Detect which cell encompasses the target text, then output its (X, Y) center coordinate. 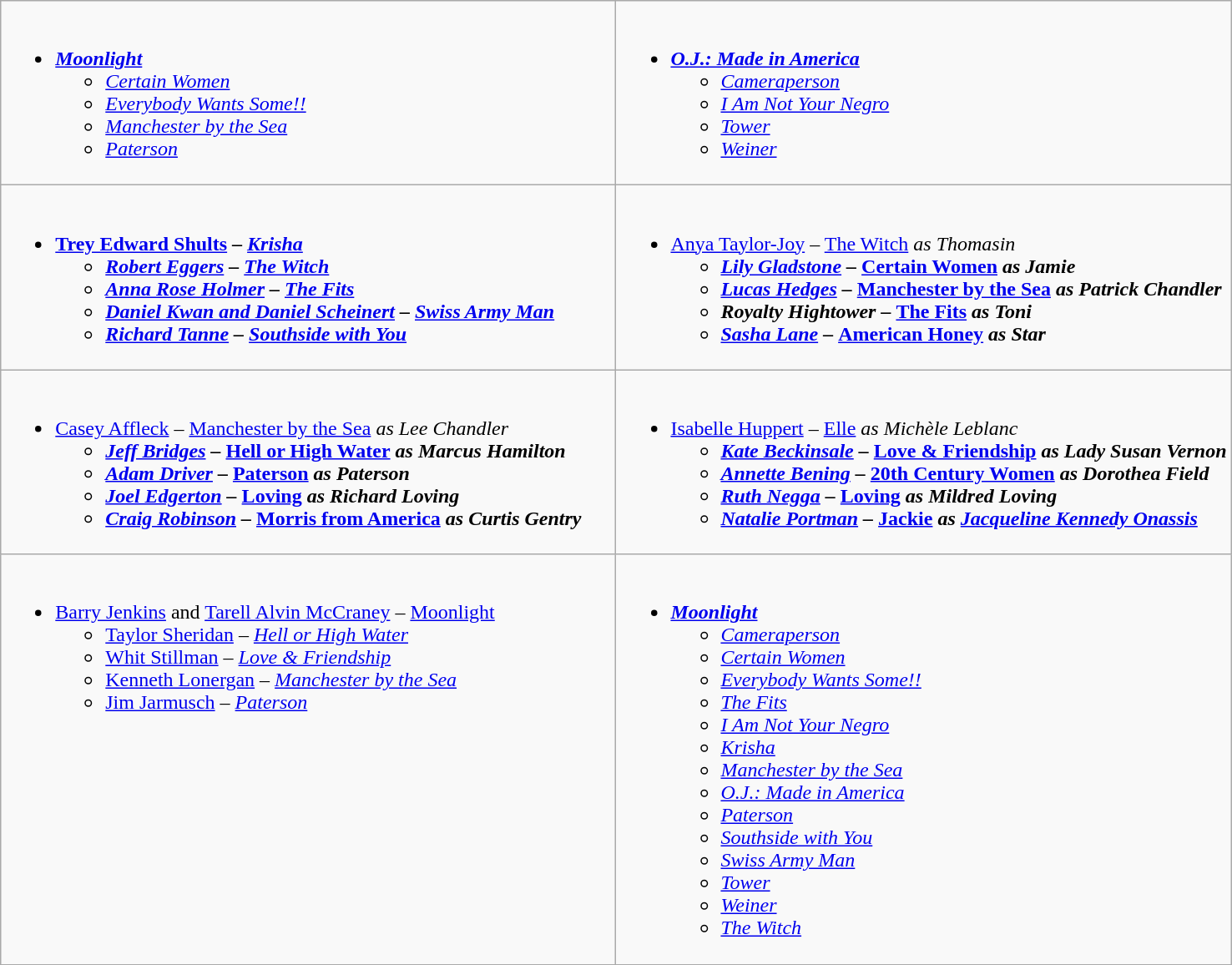
MoonlightCertain WomenEverybody Wants Some!!Manchester by the SeaPaterson (309, 93)
O.J.: Made in AmericaCamerapersonI Am Not Your NegroTowerWeiner (923, 93)
